Determine the [X, Y] coordinate at the center of the cell enclosing the given text.  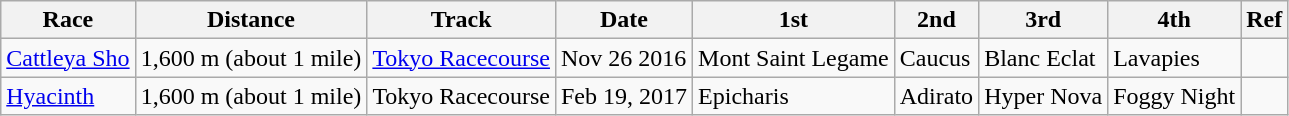
Mont Saint Legame [794, 58]
Lavapies [1174, 58]
2nd [936, 20]
Nov 26 2016 [624, 58]
Hyacinth [68, 96]
Caucus [936, 58]
Race [68, 20]
Foggy Night [1174, 96]
4th [1174, 20]
Track [462, 20]
Hyper Nova [1044, 96]
Date [624, 20]
3rd [1044, 20]
Adirato [936, 96]
Blanc Eclat [1044, 58]
1st [794, 20]
Distance [251, 20]
Ref [1264, 20]
Feb 19, 2017 [624, 96]
Cattleya Sho [68, 58]
Epicharis [794, 96]
